Detect which cell encompasses the target text, then output its (x, y) center coordinate. 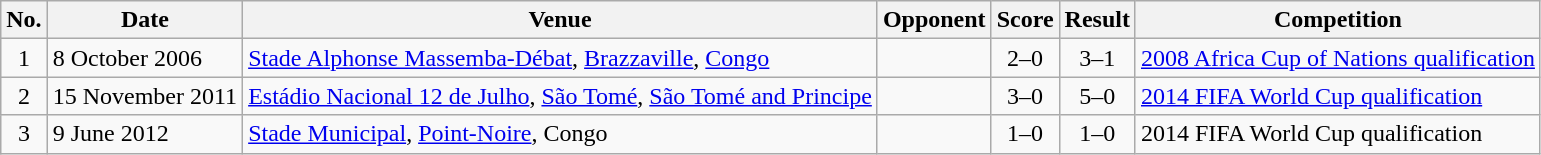
3–1 (1097, 58)
5–0 (1097, 96)
Competition (1338, 20)
Opponent (934, 20)
Date (144, 20)
Result (1097, 20)
9 June 2012 (144, 134)
Venue (560, 20)
3 (24, 134)
3–0 (1025, 96)
Estádio Nacional 12 de Julho, São Tomé, São Tomé and Principe (560, 96)
2 (24, 96)
Stade Alphonse Massemba-Débat, Brazzaville, Congo (560, 58)
15 November 2011 (144, 96)
Score (1025, 20)
2008 Africa Cup of Nations qualification (1338, 58)
Stade Municipal, Point-Noire, Congo (560, 134)
8 October 2006 (144, 58)
1 (24, 58)
2–0 (1025, 58)
No. (24, 20)
